Capture the cell that displays the provided text and extract its [x, y] central coordinate. 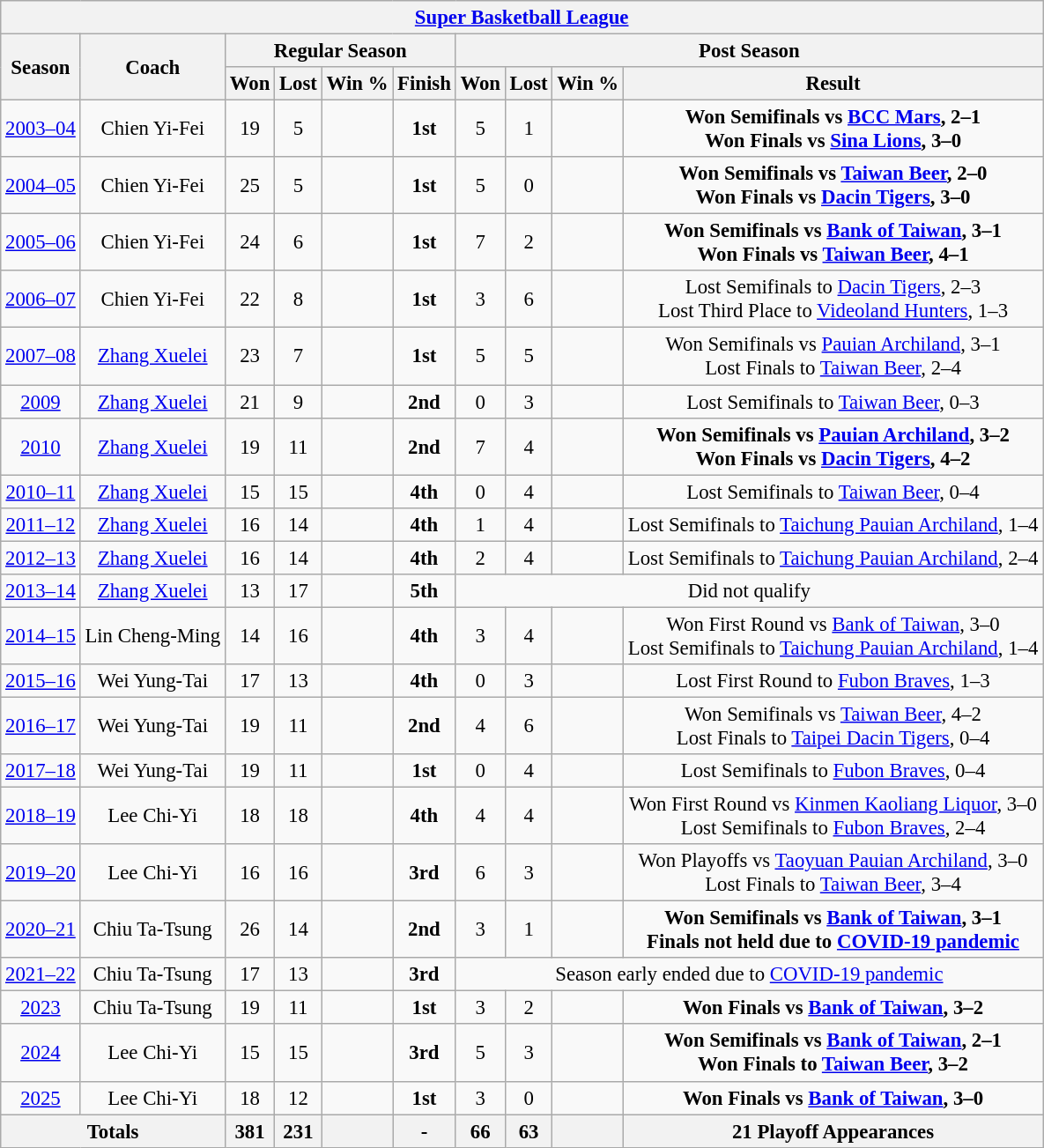
63 [529, 1131]
Won Semifinals vs Taiwan Beer, 2–0Won Finals vs Dacin Tigers, 3–0 [833, 185]
Finish [425, 84]
Won Playoffs vs Taoyuan Pauian Archiland, 3–0Lost Finals to Taiwan Beer, 3–4 [833, 872]
2007–08 [41, 356]
5th [425, 591]
2020–21 [41, 930]
2018–19 [41, 816]
Lost Semifinals to Taiwan Beer, 0–3 [833, 402]
Won Semifinals vs Bank of Taiwan, 3–1Won Finals vs Taiwan Beer, 4–1 [833, 243]
Result [833, 84]
22 [249, 300]
Lost First Round to Fubon Braves, 1–3 [833, 681]
25 [249, 185]
Won Finals vs Bank of Taiwan, 3–0 [833, 1098]
8 [299, 300]
26 [249, 930]
Lost Semifinals to Fubon Braves, 0–4 [833, 771]
Totals [113, 1131]
Won First Round vs Kinmen Kaoliang Liquor, 3–0Lost Semifinals to Fubon Braves, 2–4 [833, 816]
2011–12 [41, 524]
Lost Semifinals to Taichung Pauian Archiland, 1–4 [833, 524]
2005–06 [41, 243]
23 [249, 356]
Won Semifinals vs Bank of Taiwan, 2–1 Won Finals to Taiwan Beer, 3–2 [833, 1054]
24 [249, 243]
2019–20 [41, 872]
Lost Semifinals to Taichung Pauian Archiland, 2–4 [833, 558]
Did not qualify [749, 591]
9 [299, 402]
Season [41, 67]
2004–05 [41, 185]
2021–22 [41, 974]
2010–11 [41, 492]
Lin Cheng-Ming [152, 636]
Won First Round vs Bank of Taiwan, 3–0Lost Semifinals to Taichung Pauian Archiland, 1–4 [833, 636]
Coach [152, 67]
2016–17 [41, 726]
Won Semifinals vs Pauian Archiland, 3–2Won Finals vs Dacin Tigers, 4–2 [833, 446]
Lost Semifinals to Dacin Tigers, 2–3Lost Third Place to Videoland Hunters, 1–3 [833, 300]
2024 [41, 1054]
Won Semifinals vs Bank of Taiwan, 3–1Finals not held due to COVID-19 pandemic [833, 930]
2010 [41, 446]
66 [480, 1131]
- [425, 1131]
381 [249, 1131]
Regular Season [340, 51]
Season early ended due to COVID-19 pandemic [749, 974]
2009 [41, 402]
2014–15 [41, 636]
2025 [41, 1098]
2023 [41, 1008]
Lost Semifinals to Taiwan Beer, 0–4 [833, 492]
Won Semifinals vs Pauian Archiland, 3–1Lost Finals to Taiwan Beer, 2–4 [833, 356]
Won Finals vs Bank of Taiwan, 3–2 [833, 1008]
2015–16 [41, 681]
Post Season [749, 51]
Won Semifinals vs BCC Mars, 2–1Won Finals vs Sina Lions, 3–0 [833, 129]
Super Basketball League [522, 18]
21 Playoff Appearances [833, 1131]
2012–13 [41, 558]
2006–07 [41, 300]
12 [299, 1098]
Won Semifinals vs Taiwan Beer, 4–2Lost Finals to Taipei Dacin Tigers, 0–4 [833, 726]
2003–04 [41, 129]
21 [249, 402]
231 [299, 1131]
2017–18 [41, 771]
2013–14 [41, 591]
